Provide the [x, y] coordinate of the cell's center where the given text is located.  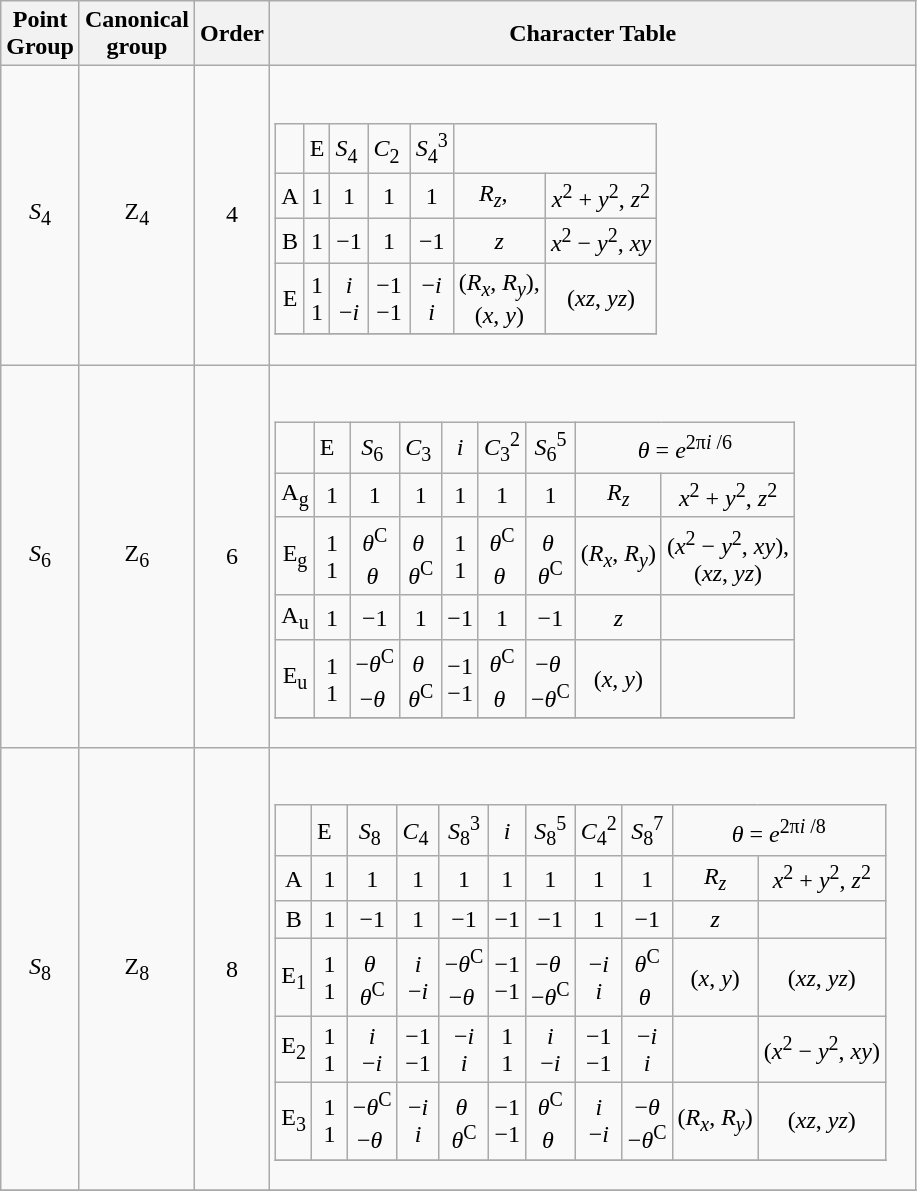
C42 [598, 830]
Z4 [136, 216]
E2 [294, 1050]
C4 [418, 830]
Character Table [593, 34]
θ = e2πi /6 [684, 448]
E1 [294, 978]
E S4 C2 S43 A 1 1 1 1 Rz, x2 + y2, z2 B 1 −1 1 −1 z x2 − y2, xy E 1 1 i −i −1 −1 −i i (Rx, Ry), (x, y) (xz, yz) [593, 216]
Eu [295, 679]
8 [232, 969]
S83 [464, 830]
S87 [647, 830]
Canonicalgroup [136, 34]
Z6 [136, 556]
x2 − y2, xy [600, 240]
Order [232, 34]
6 [232, 556]
Au [295, 617]
4 [232, 216]
S85 [550, 830]
E3 [294, 1121]
Rz, [499, 196]
Ag [295, 496]
S43 [432, 148]
C32 [502, 448]
C3 [421, 448]
PointGroup [40, 34]
Z8 [136, 969]
Eg [295, 556]
θ = e2πi /8 [778, 830]
(x2 − y2, xy), (xz, yz) [728, 556]
C2 [389, 148]
(x2 − y2, xy) [822, 1050]
(Rx, Ry), (x, y) [499, 298]
S65 [551, 448]
